Determine the (X, Y) coordinate at the center of the cell enclosing the given text.  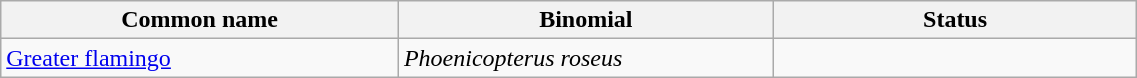
Common name (200, 20)
Greater flamingo (200, 58)
Status (955, 20)
Binomial (586, 20)
Phoenicopterus roseus (586, 58)
